Scan for the cell matching the given text and deliver its [X, Y] coordinate at center. 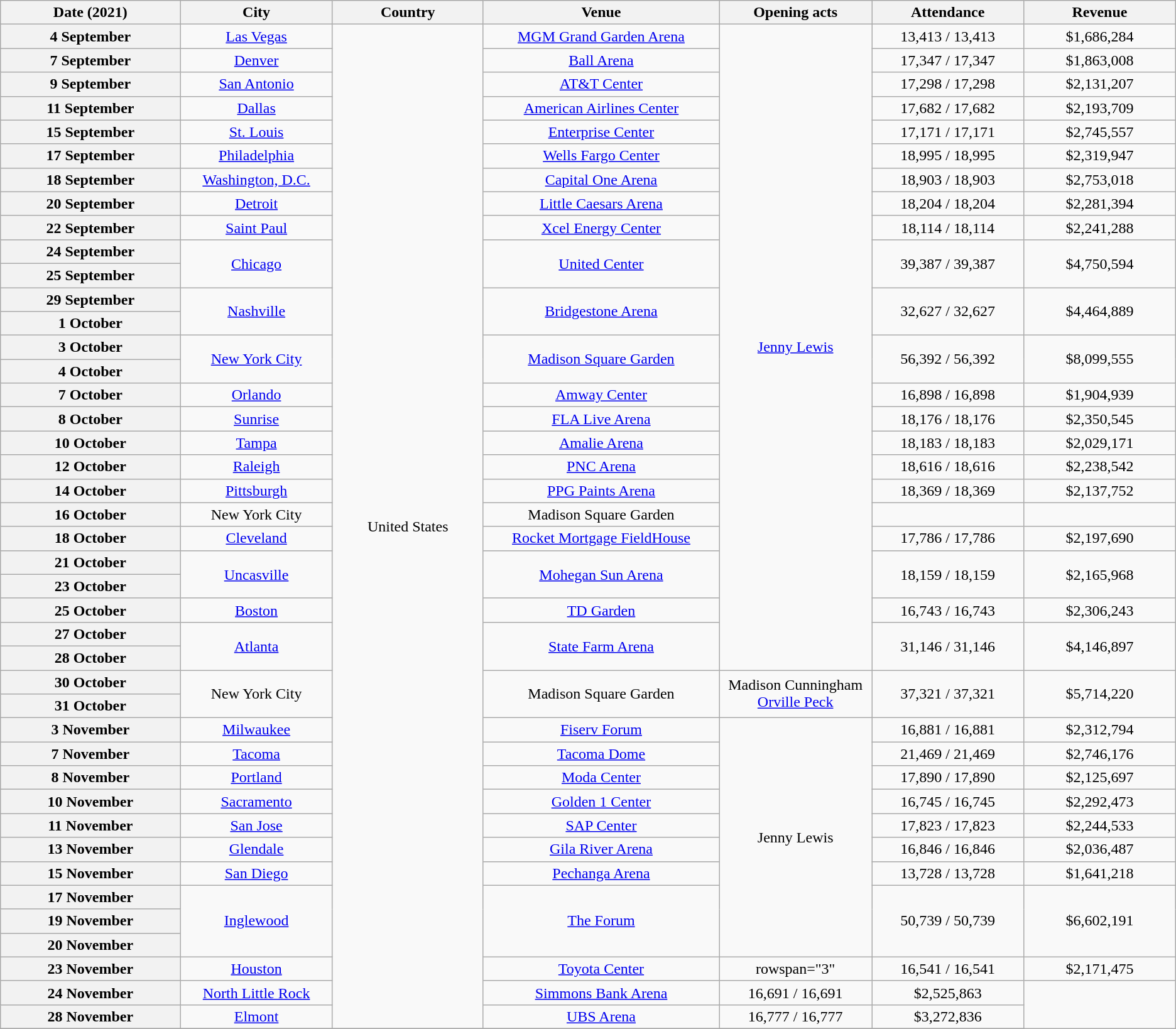
$2,131,207 [1100, 84]
17,890 / 17,890 [948, 778]
Date (2021) [90, 13]
Country [408, 13]
Little Caesars Arena [601, 204]
17,171 / 17,171 [948, 132]
11 November [90, 825]
$2,029,171 [1100, 443]
$2,193,709 [1100, 108]
3 November [90, 730]
3 October [90, 347]
Inglewood [256, 921]
Houston [256, 969]
Ball Arena [601, 60]
23 November [90, 969]
Enterprise Center [601, 132]
16,541 / 16,541 [948, 969]
17,347 / 17,347 [948, 60]
Portland [256, 778]
Denver [256, 60]
8 November [90, 778]
Bridgestone Arena [601, 312]
39,387 / 39,387 [948, 263]
Pechanga Arena [601, 873]
16,745 / 16,745 [948, 802]
20 November [90, 945]
17,682 / 17,682 [948, 108]
4 September [90, 36]
American Airlines Center [601, 108]
$2,241,288 [1100, 227]
31 October [90, 706]
18,183 / 18,183 [948, 443]
Uncasville [256, 574]
18,114 / 18,114 [948, 227]
$2,525,863 [948, 993]
13,728 / 13,728 [948, 873]
Rocket Mortgage FieldHouse [601, 538]
San Antonio [256, 84]
31,146 / 31,146 [948, 646]
13 November [90, 849]
Revenue [1100, 13]
56,392 / 56,392 [948, 359]
50,739 / 50,739 [948, 921]
7 October [90, 395]
$2,165,968 [1100, 574]
19 November [90, 921]
$2,171,475 [1100, 969]
16,898 / 16,898 [948, 395]
$2,292,473 [1100, 802]
Gila River Arena [601, 849]
Wells Fargo Center [601, 156]
Cleveland [256, 538]
$2,306,243 [1100, 610]
17 November [90, 897]
AT&T Center [601, 84]
State Farm Arena [601, 646]
Amway Center [601, 395]
20 September [90, 204]
Amalie Arena [601, 443]
16,777 / 16,777 [795, 1016]
29 September [90, 300]
Mohegan Sun Arena [601, 574]
Dallas [256, 108]
18 September [90, 180]
28 October [90, 658]
Chicago [256, 263]
Sunrise [256, 419]
16,691 / 16,691 [795, 993]
$2,238,542 [1100, 467]
18,616 / 18,616 [948, 467]
25 September [90, 275]
rowspan="3" [795, 969]
Philadelphia [256, 156]
24 November [90, 993]
Milwaukee [256, 730]
13,413 / 13,413 [948, 36]
San Jose [256, 825]
10 October [90, 443]
11 September [90, 108]
TD Garden [601, 610]
$2,312,794 [1100, 730]
Glendale [256, 849]
Detroit [256, 204]
$4,146,897 [1100, 646]
24 September [90, 251]
Tacoma Dome [601, 754]
23 October [90, 586]
16,743 / 16,743 [948, 610]
PNC Arena [601, 467]
4 October [90, 371]
Golden 1 Center [601, 802]
Orlando [256, 395]
Fiserv Forum [601, 730]
Saint Paul [256, 227]
25 October [90, 610]
18,903 / 18,903 [948, 180]
Toyota Center [601, 969]
$2,244,533 [1100, 825]
$4,750,594 [1100, 263]
32,627 / 32,627 [948, 312]
FLA Live Arena [601, 419]
18,995 / 18,995 [948, 156]
$1,863,008 [1100, 60]
14 October [90, 491]
18,176 / 18,176 [948, 419]
Pittsburgh [256, 491]
Madison CunninghamOrville Peck [795, 694]
$8,099,555 [1100, 359]
17,823 / 17,823 [948, 825]
United States [408, 526]
$2,281,394 [1100, 204]
The Forum [601, 921]
Boston [256, 610]
Moda Center [601, 778]
$2,137,752 [1100, 491]
Elmont [256, 1016]
18,159 / 18,159 [948, 574]
Washington, D.C. [256, 180]
9 September [90, 84]
$1,904,939 [1100, 395]
Attendance [948, 13]
16,846 / 16,846 [948, 849]
Sacramento [256, 802]
$5,714,220 [1100, 694]
United Center [601, 263]
17,786 / 17,786 [948, 538]
$2,125,697 [1100, 778]
22 September [90, 227]
Xcel Energy Center [601, 227]
18,204 / 18,204 [948, 204]
7 September [90, 60]
17 September [90, 156]
$6,602,191 [1100, 921]
$4,464,889 [1100, 312]
SAP Center [601, 825]
$2,319,947 [1100, 156]
City [256, 13]
North Little Rock [256, 993]
Las Vegas [256, 36]
17,298 / 17,298 [948, 84]
$2,350,545 [1100, 419]
Tampa [256, 443]
St. Louis [256, 132]
Tacoma [256, 754]
28 November [90, 1016]
12 October [90, 467]
$2,746,176 [1100, 754]
MGM Grand Garden Arena [601, 36]
$2,745,557 [1100, 132]
Simmons Bank Arena [601, 993]
PPG Paints Arena [601, 491]
7 November [90, 754]
18,369 / 18,369 [948, 491]
$3,272,836 [948, 1016]
10 November [90, 802]
San Diego [256, 873]
15 September [90, 132]
8 October [90, 419]
16,881 / 16,881 [948, 730]
$2,197,690 [1100, 538]
Opening acts [795, 13]
Venue [601, 13]
Nashville [256, 312]
$2,036,487 [1100, 849]
27 October [90, 634]
15 November [90, 873]
18 October [90, 538]
$1,686,284 [1100, 36]
21 October [90, 562]
16 October [90, 514]
21,469 / 21,469 [948, 754]
37,321 / 37,321 [948, 694]
Raleigh [256, 467]
Atlanta [256, 646]
30 October [90, 682]
$2,753,018 [1100, 180]
UBS Arena [601, 1016]
$1,641,218 [1100, 873]
Capital One Arena [601, 180]
1 October [90, 324]
